Scan for the cell matching the given text and deliver its (x, y) coordinate at center. 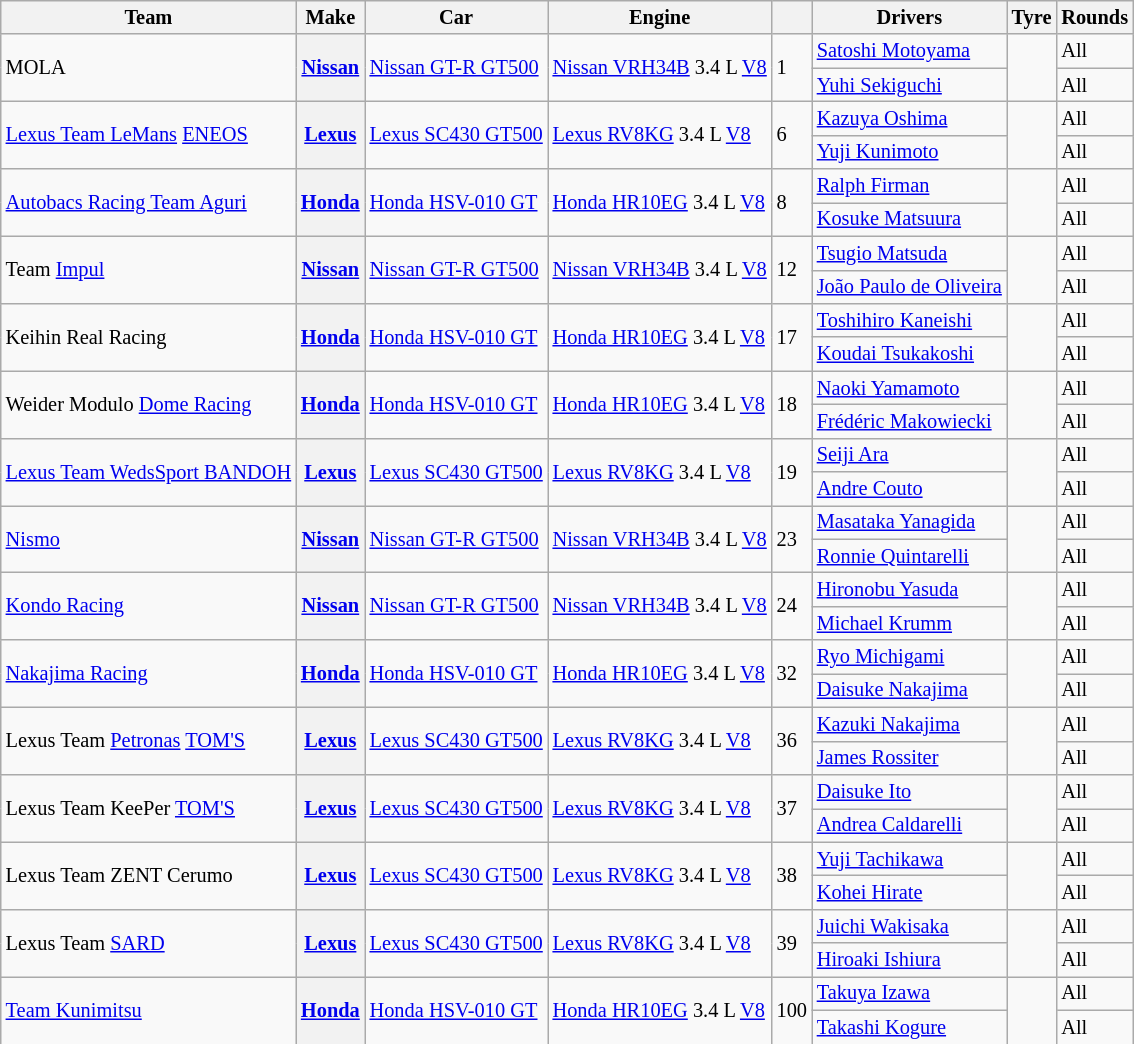
Kazuya Oshima (910, 118)
Tsugio Matsuda (910, 253)
Daisuke Nakajima (910, 690)
Nismo (148, 538)
37 (792, 808)
Masataka Yanagida (910, 522)
Ralph Firman (910, 186)
32 (792, 674)
8 (792, 202)
Takuya Izawa (910, 993)
Kosuke Matsuura (910, 219)
MOLA (148, 68)
Engine (660, 17)
Rounds (1094, 17)
Seiji Ara (910, 455)
Andre Couto (910, 489)
Takashi Kogure (910, 1027)
Lexus Team SARD (148, 942)
6 (792, 134)
23 (792, 538)
Juichi Wakisaka (910, 926)
Car (456, 17)
Lexus Team LeMans ENEOS (148, 134)
Hironobu Yasuda (910, 589)
James Rossiter (910, 758)
Tyre (1032, 17)
36 (792, 740)
Yuji Kunimoto (910, 152)
17 (792, 336)
Autobacs Racing Team Aguri (148, 202)
Ronnie Quintarelli (910, 556)
Koudai Tsukakoshi (910, 354)
Ryo Michigami (910, 657)
Toshihiro Kaneishi (910, 320)
Michael Krumm (910, 623)
Make (330, 17)
Team (148, 17)
18 (792, 404)
100 (792, 1010)
Yuji Tachikawa (910, 859)
Lexus Team WedsSport BANDOH (148, 472)
Drivers (910, 17)
Frédéric Makowiecki (910, 421)
Daisuke Ito (910, 791)
39 (792, 942)
38 (792, 876)
Lexus Team ZENT Cerumo (148, 876)
Naoki Yamamoto (910, 388)
Lexus Team Petronas TOM'S (148, 740)
Kondo Racing (148, 606)
Satoshi Motoyama (910, 51)
Weider Modulo Dome Racing (148, 404)
Keihin Real Racing (148, 336)
Andrea Caldarelli (910, 825)
Kazuki Nakajima (910, 724)
24 (792, 606)
12 (792, 270)
Nakajima Racing (148, 674)
Team Kunimitsu (148, 1010)
João Paulo de Oliveira (910, 287)
Hiroaki Ishiura (910, 960)
Kohei Hirate (910, 892)
Yuhi Sekiguchi (910, 85)
Team Impul (148, 270)
Lexus Team KeePer TOM'S (148, 808)
1 (792, 68)
19 (792, 472)
